Scan for the cell matching the given text and deliver its (X, Y) coordinate at center. 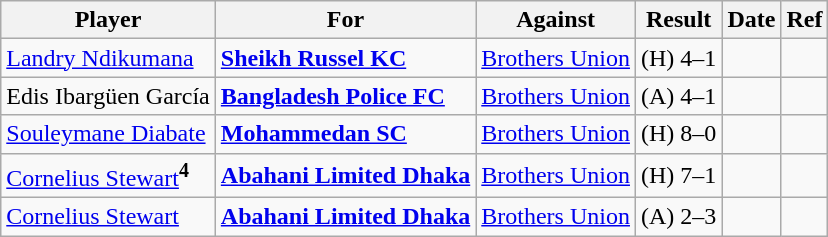
(H) 8–0 (678, 134)
Souleymane Diabate (108, 134)
Ref (804, 20)
Against (556, 20)
Bangladesh Police FC (345, 96)
Edis Ibargüen García (108, 96)
(A) 2–3 (678, 217)
Sheikh Russel KC (345, 58)
Date (752, 20)
(H) 4–1 (678, 58)
Landry Ndikumana (108, 58)
(A) 4–1 (678, 96)
(H) 7–1 (678, 176)
Player (108, 20)
For (345, 20)
Cornelius Stewart (108, 217)
Result (678, 20)
Mohammedan SC (345, 134)
Cornelius Stewart4 (108, 176)
